Provide the (x, y) coordinate of the cell's center where the given text is located.  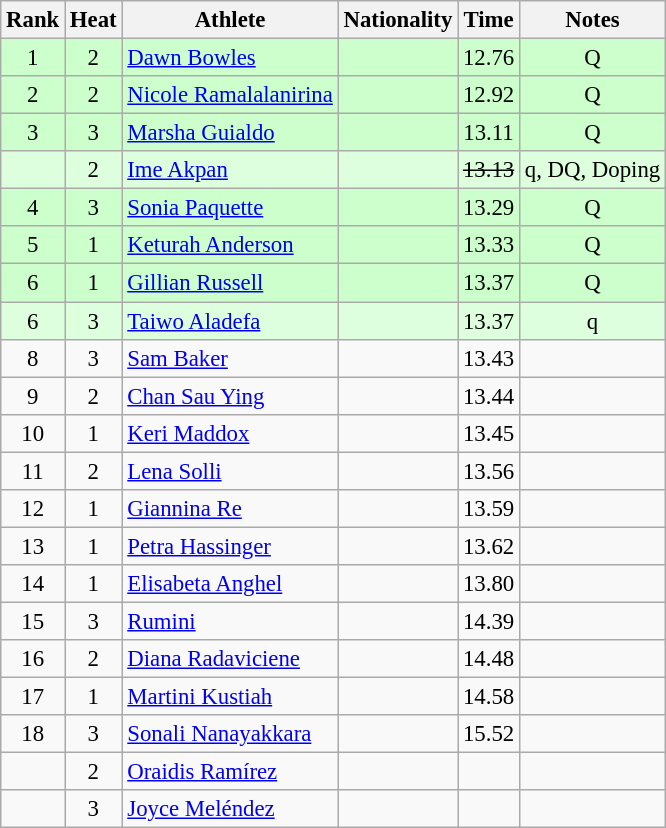
13.33 (489, 245)
Chan Sau Ying (230, 396)
Elisabeta Anghel (230, 584)
13.56 (489, 471)
Lena Solli (230, 471)
Athlete (230, 20)
Giannina Re (230, 509)
18 (33, 734)
5 (33, 245)
14.39 (489, 621)
Sonali Nanayakkara (230, 734)
Diana Radaviciene (230, 659)
9 (33, 396)
Heat (94, 20)
10 (33, 433)
Taiwo Aladefa (230, 321)
Nicole Ramalalanirina (230, 95)
12 (33, 509)
12.92 (489, 95)
Notes (592, 20)
13.59 (489, 509)
13.11 (489, 133)
13.43 (489, 358)
16 (33, 659)
Time (489, 20)
13.62 (489, 546)
Marsha Guialdo (230, 133)
8 (33, 358)
Rank (33, 20)
Keri Maddox (230, 433)
Rumini (230, 621)
13.29 (489, 208)
14.58 (489, 697)
15 (33, 621)
Ime Akpan (230, 170)
13.45 (489, 433)
13 (33, 546)
13.44 (489, 396)
17 (33, 697)
Martini Kustiah (230, 697)
Dawn Bowles (230, 58)
Joyce Meléndez (230, 809)
Nationality (398, 20)
Keturah Anderson (230, 245)
12.76 (489, 58)
13.80 (489, 584)
13.13 (489, 170)
4 (33, 208)
Oraidis Ramírez (230, 772)
Sam Baker (230, 358)
Petra Hassinger (230, 546)
q (592, 321)
11 (33, 471)
15.52 (489, 734)
Sonia Paquette (230, 208)
q, DQ, Doping (592, 170)
14.48 (489, 659)
Gillian Russell (230, 283)
14 (33, 584)
